Find where the given text appears and provide that cell's center as [X, Y] coordinate. 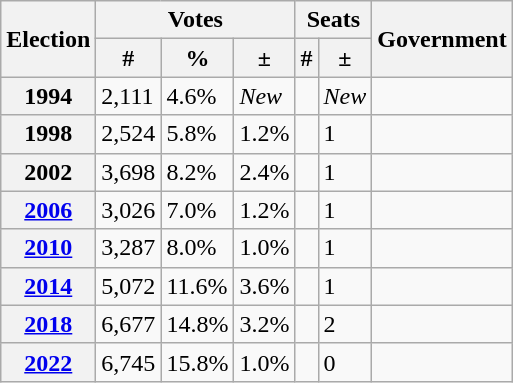
1994 [48, 96]
8.2% [198, 172]
3,287 [128, 248]
Government [442, 39]
Election [48, 39]
7.0% [198, 210]
0 [345, 362]
Votes [196, 20]
15.8% [198, 362]
14.8% [198, 324]
2002 [48, 172]
5.8% [198, 134]
2010 [48, 248]
2018 [48, 324]
2,524 [128, 134]
2,111 [128, 96]
11.6% [198, 286]
2.4% [264, 172]
% [198, 58]
4.6% [198, 96]
3,698 [128, 172]
2014 [48, 286]
2 [345, 324]
2006 [48, 210]
3.6% [264, 286]
5,072 [128, 286]
1998 [48, 134]
2022 [48, 362]
6,745 [128, 362]
6,677 [128, 324]
Seats [334, 20]
3,026 [128, 210]
8.0% [198, 248]
3.2% [264, 324]
